Detect which cell encompasses the target text, then output its [X, Y] center coordinate. 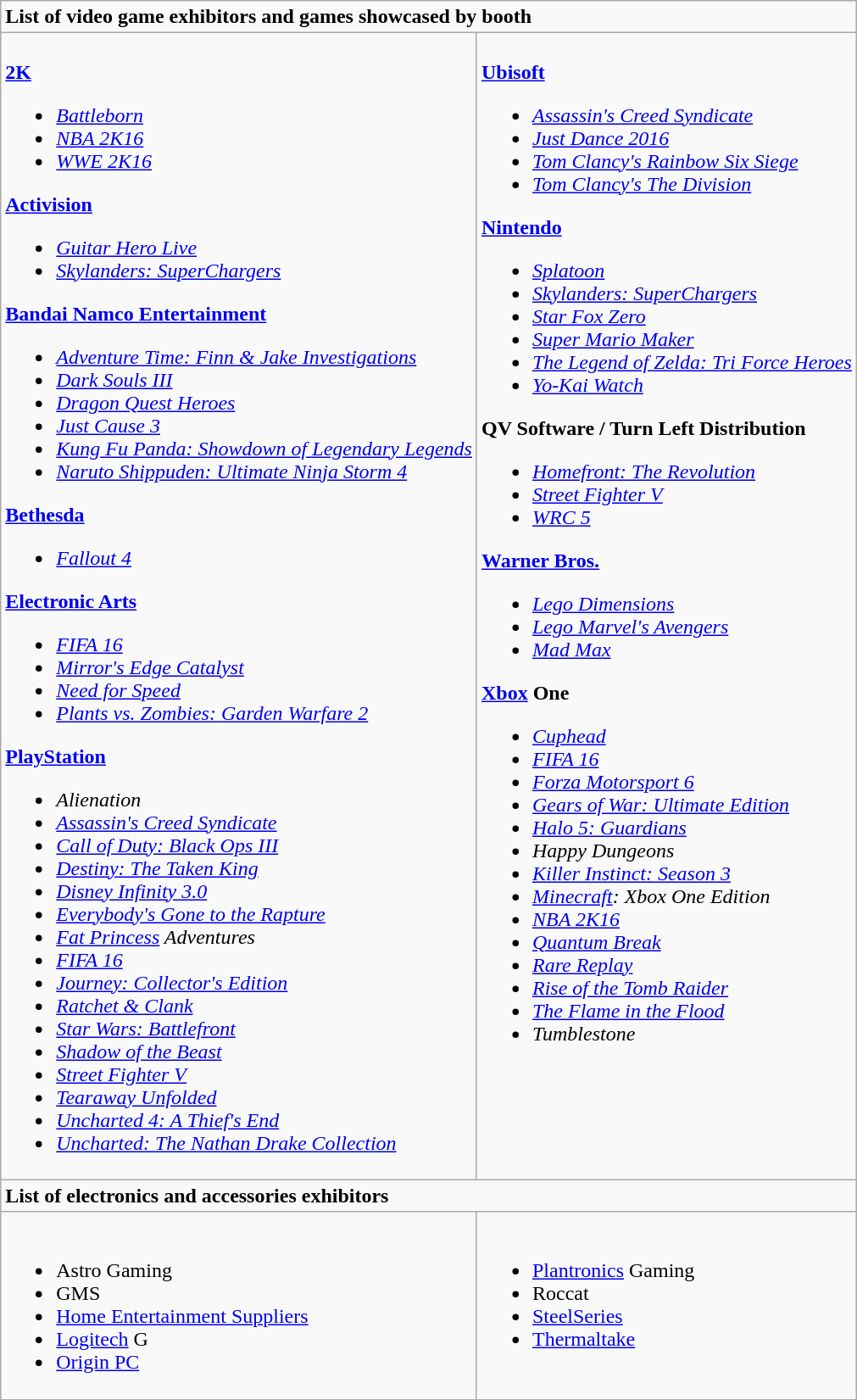
Astro GamingGMSHome Entertainment SuppliersLogitech GOrigin PC [239, 1306]
Plantronics GamingRoccatSteelSeriesThermaltake [666, 1306]
List of electronics and accessories exhibitors [429, 1196]
List of video game exhibitors and games showcased by booth [429, 17]
